Output the (x, y) coordinate of the center of the cell containing the given text.  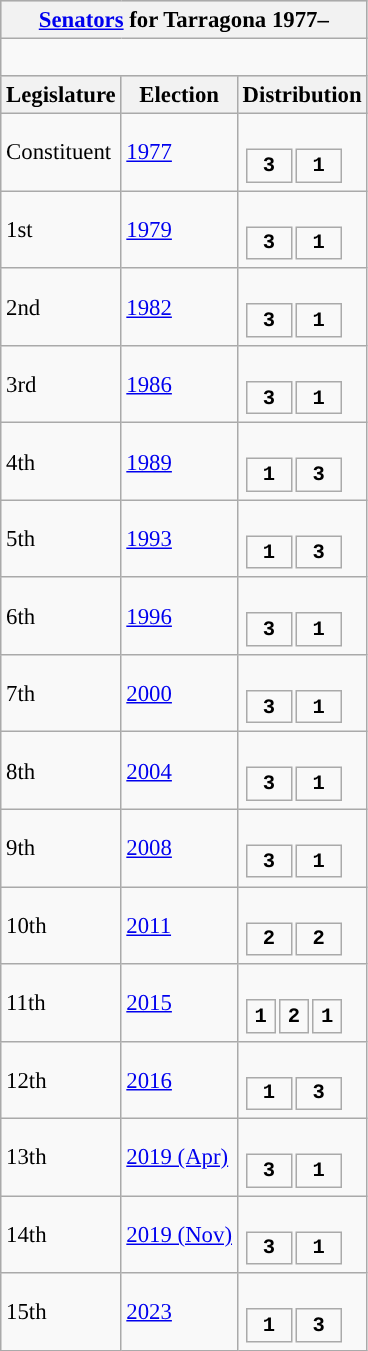
2016 (179, 1080)
15th (61, 1312)
2000 (179, 694)
11th (61, 1002)
Election (179, 95)
9th (61, 848)
1 2 1 (302, 1002)
2011 (179, 926)
1979 (179, 230)
2015 (179, 1002)
14th (61, 1234)
1st (61, 230)
2004 (179, 770)
Senators for Tarragona 1977– (184, 20)
2023 (179, 1312)
2 2 (302, 926)
2019 (Apr) (179, 1158)
1989 (179, 462)
2008 (179, 848)
Legislature (61, 95)
2019 (Nov) (179, 1234)
7th (61, 694)
1996 (179, 616)
4th (61, 462)
1986 (179, 384)
6th (61, 616)
12th (61, 1080)
8th (61, 770)
Distribution (302, 95)
3rd (61, 384)
1982 (179, 306)
1993 (179, 538)
13th (61, 1158)
2nd (61, 306)
Constituent (61, 152)
5th (61, 538)
1977 (179, 152)
10th (61, 926)
